Locate the cell with the specified text and output its (X, Y) center coordinate. 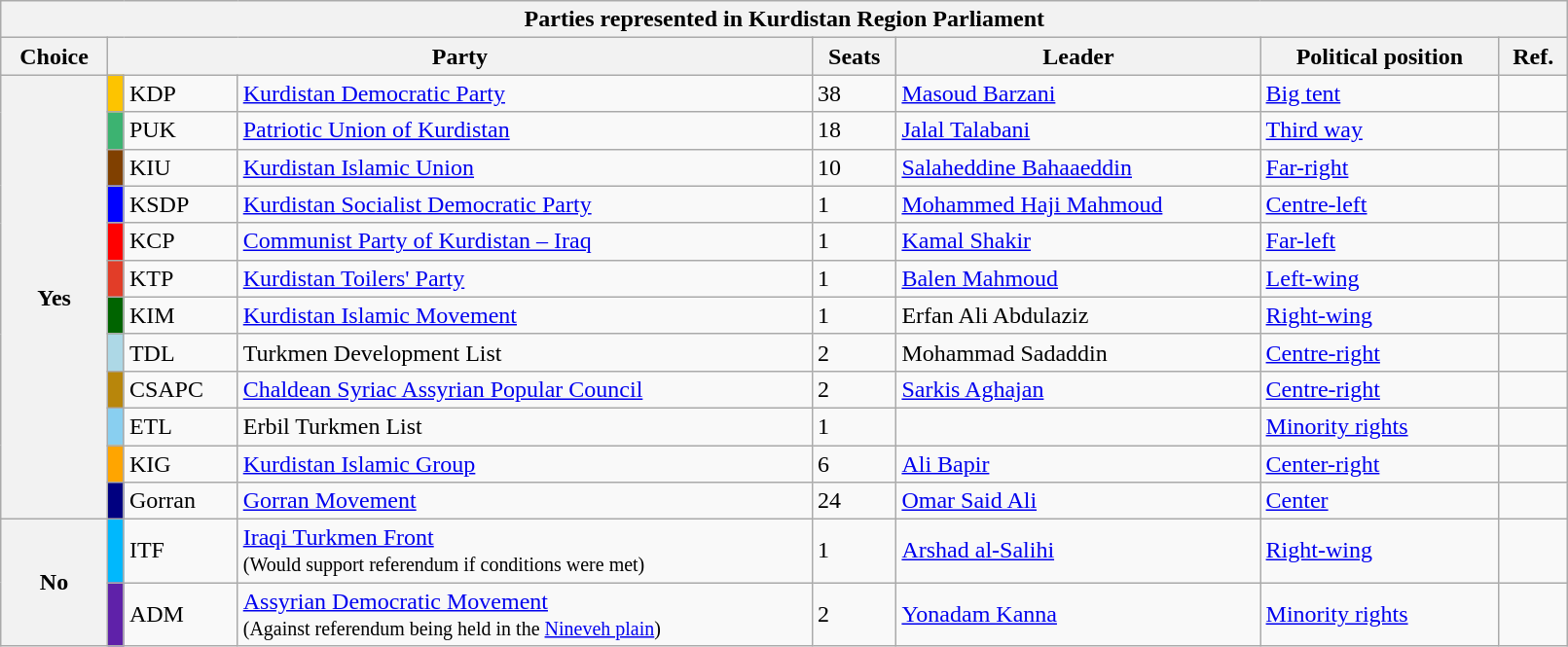
PUK (181, 130)
Political position (1380, 56)
Chaldean Syriac Assyrian Popular Council (525, 389)
Center-right (1380, 464)
Kurdistan Democratic Party (525, 93)
Balen Mahmoud (1078, 278)
Big tent (1380, 93)
Arshad al-Salihi (1078, 551)
Yonadam Kanna (1078, 615)
Assyrian Democratic Movement (Against referendum being held in the Nineveh plain) (525, 615)
Party (459, 56)
Salaheddine Bahaaeddin (1078, 167)
Choice (55, 56)
No (55, 583)
Leader (1078, 56)
Erbil Turkmen List (525, 426)
10 (855, 167)
KIG (181, 464)
Erfan Ali Abdulaziz (1078, 315)
Omar Said Ali (1078, 501)
Kurdistan Islamic Union (525, 167)
Patriotic Union of Kurdistan (525, 130)
KDP (181, 93)
TDL (181, 352)
KIM (181, 315)
18 (855, 130)
Kurdistan Islamic Group (525, 464)
Mohammad Sadaddin (1078, 352)
Communist Party of Kurdistan – Iraq (525, 241)
Kurdistan Socialist Democratic Party (525, 204)
Third way (1380, 130)
Gorran (181, 501)
Ali Bapir (1078, 464)
Parties represented in Kurdistan Region Parliament (784, 19)
KSDP (181, 204)
ADM (181, 615)
Kurdistan Islamic Movement (525, 315)
Ref. (1534, 56)
Yes (55, 298)
CSAPC (181, 389)
Far-left (1380, 241)
ETL (181, 426)
Centre-left (1380, 204)
ITF (181, 551)
Masoud Barzani (1078, 93)
Gorran Movement (525, 501)
Turkmen Development List (525, 352)
Far-right (1380, 167)
6 (855, 464)
38 (855, 93)
Seats (855, 56)
KIU (181, 167)
Kamal Shakir (1078, 241)
Center (1380, 501)
Iraqi Turkmen Front (Would support referendum if conditions were met) (525, 551)
Mohammed Haji Mahmoud (1078, 204)
24 (855, 501)
Left-wing (1380, 278)
KTP (181, 278)
Jalal Talabani (1078, 130)
Kurdistan Toilers' Party (525, 278)
KCP (181, 241)
Sarkis Aghajan (1078, 389)
